Extract the (x, y) coordinate from the center of the cell holding the provided text.  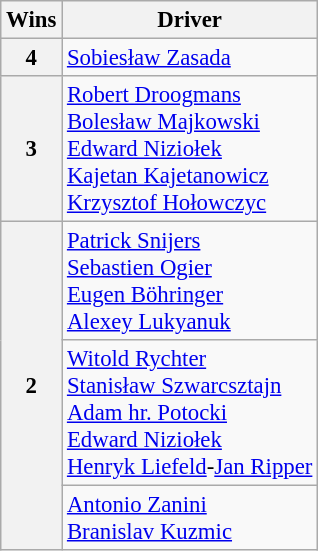
Robert Droogmans Bolesław Majkowski Edward Niziołek Kajetan Kajetanowicz Krzysztof Hołowczyc (190, 149)
2 (32, 386)
Wins (32, 20)
Patrick Snijers Sebastien Ogier Eugen Böhringer Alexey Lukyanuk (190, 282)
4 (32, 58)
Witold Rychter Stanisław Szwarcsztajn Adam hr. Potocki Edward Niziołek Henryk Liefeld-Jan Ripper (190, 413)
Driver (190, 20)
Sobiesław Zasada (190, 58)
Antonio Zanini Branislav Kuzmic (190, 518)
3 (32, 149)
